Locate the cell with the specified text and output its (X, Y) center coordinate. 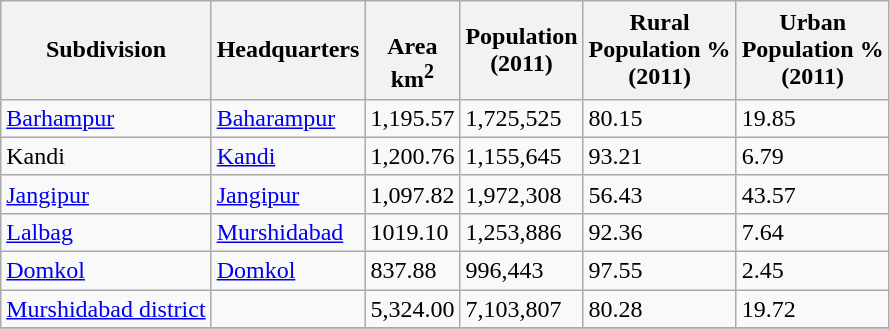
2.45 (812, 271)
Lalbag (106, 232)
1,972,308 (522, 194)
7.64 (812, 232)
80.28 (660, 309)
56.43 (660, 194)
1,155,645 (522, 156)
Baharampur (288, 118)
Barhampur (106, 118)
1,195.57 (412, 118)
93.21 (660, 156)
Headquarters (288, 50)
1,097.82 (412, 194)
RuralPopulation %(2011) (660, 50)
Subdivision (106, 50)
80.15 (660, 118)
Population(2011) (522, 50)
Murshidabad district (106, 309)
837.88 (412, 271)
1,253,886 (522, 232)
19.85 (812, 118)
43.57 (812, 194)
19.72 (812, 309)
5,324.00 (412, 309)
Urban Population % (2011) (812, 50)
7,103,807 (522, 309)
1,200.76 (412, 156)
Murshidabad (288, 232)
97.55 (660, 271)
996,443 (522, 271)
1019.10 (412, 232)
Areakm2 (412, 50)
1,725,525 (522, 118)
6.79 (812, 156)
92.36 (660, 232)
